Detect which cell encompasses the target text, then output its [X, Y] center coordinate. 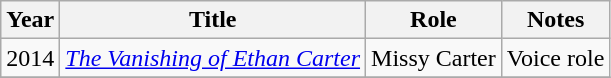
Role [434, 20]
Title [213, 20]
2014 [30, 58]
Voice role [556, 58]
Year [30, 20]
The Vanishing of Ethan Carter [213, 58]
Missy Carter [434, 58]
Notes [556, 20]
